Find where the given text appears and provide that cell's center as (X, Y) coordinate. 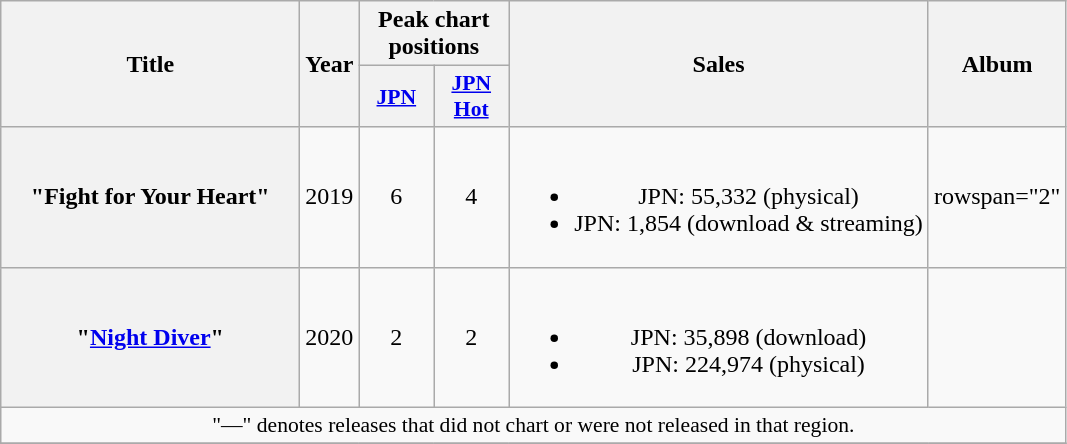
JPN: 55,332 (physical)JPN: 1,854 (download & streaming) (719, 197)
"Fight for Your Heart" (150, 197)
JPNHot (472, 96)
2020 (330, 337)
"Night Diver" (150, 337)
rowspan="2" (997, 197)
"—" denotes releases that did not chart or were not released in that region. (534, 425)
JPN (396, 96)
Year (330, 64)
Peak chart positions (434, 34)
6 (396, 197)
2019 (330, 197)
JPN: 35,898 (download)JPN: 224,974 (physical) (719, 337)
Album (997, 64)
Sales (719, 64)
Title (150, 64)
4 (472, 197)
